Detect which cell encompasses the target text, then output its [X, Y] center coordinate. 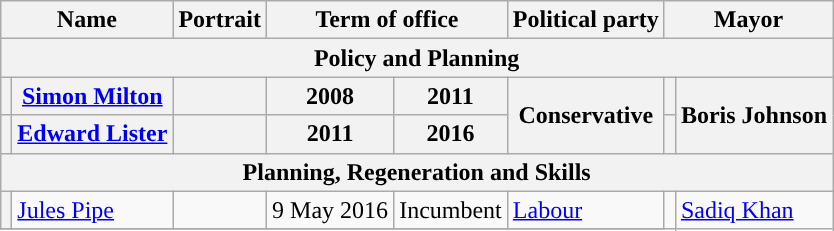
Conservative [586, 115]
Planning, Regeneration and Skills [417, 172]
Edward Lister [92, 134]
Labour [586, 210]
Political party [586, 20]
2008 [330, 96]
Portrait [220, 20]
Name [87, 20]
Boris Johnson [754, 115]
Incumbent [451, 210]
Policy and Planning [417, 58]
9 May 2016 [330, 210]
Mayor [748, 20]
Simon Milton [92, 96]
2016 [451, 134]
Jules Pipe [92, 210]
Term of office [388, 20]
Sadiq Khan [754, 210]
